Capture the cell that displays the provided text and extract its (x, y) central coordinate. 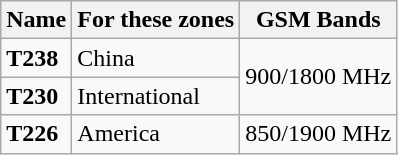
For these zones (156, 20)
China (156, 58)
T230 (36, 96)
T238 (36, 58)
T226 (36, 134)
Name (36, 20)
850/1900 MHz (318, 134)
International (156, 96)
GSM Bands (318, 20)
America (156, 134)
900/1800 MHz (318, 77)
